Return [X, Y] of the center of cell containing provided text 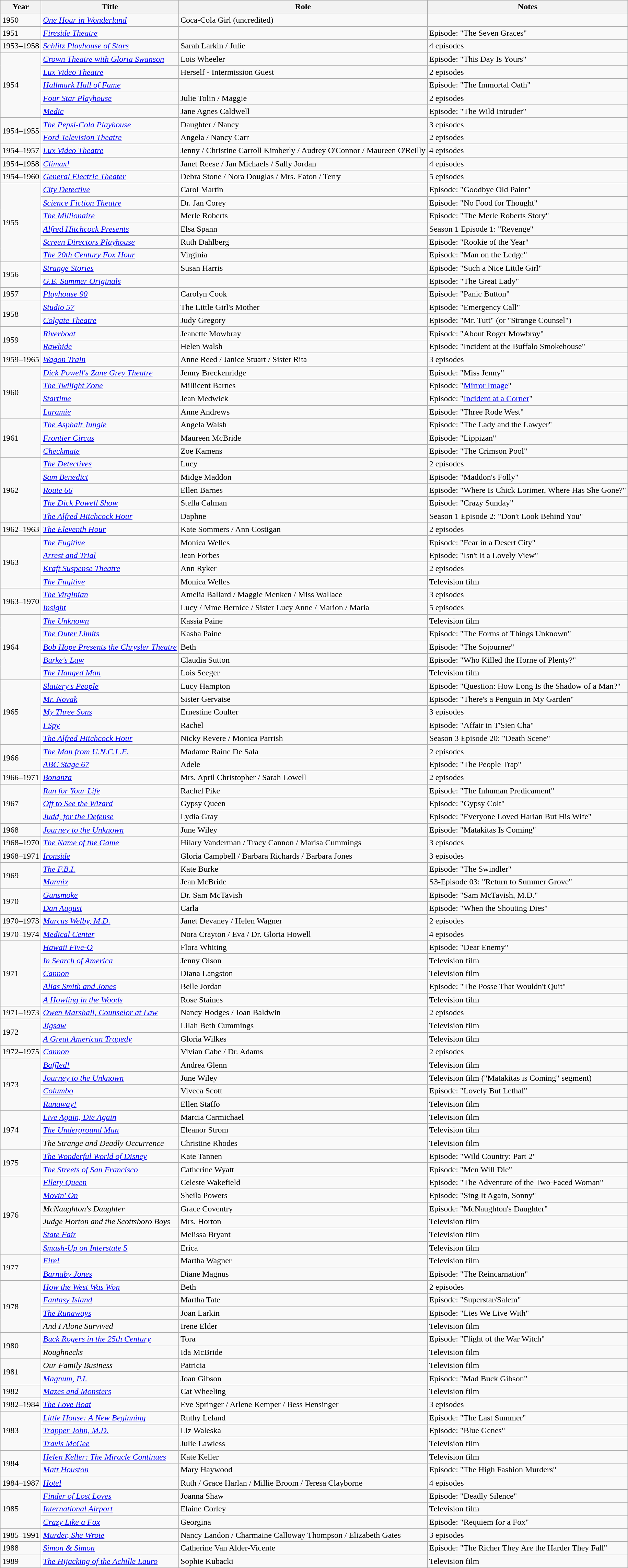
Episode: "Lovely But Lethal" [527, 1091]
Episode: "Mirror Image" [527, 386]
Studio 57 [110, 307]
Startime [110, 399]
Rose Staines [303, 1000]
Episode: "Lies We Live With" [527, 1313]
General Electric Theater [110, 177]
Marcus Welby, M.D. [110, 921]
1976 [21, 1215]
The Virginian [110, 595]
Lucy Hampton [303, 686]
Episode: "Mad Buck Gibson" [527, 1378]
1956 [21, 275]
Slattery's People [110, 686]
1971 [21, 973]
Judge Horton and the Scottsboro Boys [110, 1222]
Lydia Gray [303, 817]
Frontier Circus [110, 438]
1970 [21, 902]
International Airport [110, 1509]
McNaughton's Daughter [110, 1208]
Sophie Kubacki [303, 1561]
Episode: "No Food for Thought" [527, 203]
Zoe Kamens [303, 451]
Kassia Paine [303, 621]
Riverboat [110, 333]
Live Again, Die Again [110, 1117]
Roughnecks [110, 1352]
Episode: "Maddon's Folly" [527, 477]
Cat Wheeling [303, 1391]
Jenny Olson [303, 960]
Checkmate [110, 451]
Alfred Hitchcock Presents [110, 229]
Episode: "The Merle Roberts Story" [527, 216]
Episode: "Miss Jenny" [527, 372]
Episode: "The Last Summer" [527, 1418]
Episode: "The Forms of Things Unknown" [527, 634]
Joan Gibson [303, 1378]
Lucy / Mme Bernice / Sister Lucy Anne / Marion / Maria [303, 608]
Rawhide [110, 346]
The Hanged Man [110, 673]
Julie Tolin / Maggie [303, 98]
1954 [21, 85]
Judd, for the Defense [110, 817]
Baffled! [110, 1065]
Jane Agnes Caldwell [303, 111]
Nora Crayton / Eva / Dr. Gloria Howell [303, 934]
Elsa Spann [303, 229]
1980 [21, 1346]
The Outer Limits [110, 634]
1951 [21, 33]
Arrest and Trial [110, 555]
Ironside [110, 856]
Our Family Business [110, 1365]
Episode: "The Richer They Are the Harder They Fall" [527, 1548]
Merle Roberts [303, 216]
Run for Your Life [110, 790]
The Runaways [110, 1313]
Jean Medwick [303, 399]
The Name of the Game [110, 843]
Patricia [303, 1365]
Episode: "Rookie of the Year" [527, 242]
Episode: "Lippizan" [527, 438]
Climax! [110, 164]
Viveca Scott [303, 1091]
Herself - Intermission Guest [303, 72]
Medic [110, 111]
Episode: "Incident at the Buffalo Smokehouse" [527, 346]
State Fair [110, 1235]
Mazes and Monsters [110, 1391]
Claudia Sutton [303, 660]
Episode: "Wild Country: Part 2" [527, 1156]
Catherine Wyatt [303, 1169]
Jean McBride [303, 882]
Elaine Corley [303, 1509]
1977 [21, 1267]
Murder, She Wrote [110, 1535]
The Man from U.N.C.L.E. [110, 751]
Episode: "The Crimson Pool" [527, 451]
Fireside Theatre [110, 33]
Ford Television Theatre [110, 137]
Episode: "The Immortal Oath" [527, 85]
1961 [21, 438]
1984 [21, 1463]
Helen Keller: The Miracle Continues [110, 1457]
Kate Sommers / Ann Costigan [303, 529]
Episode: "Goodbye Old Paint" [527, 190]
ABC Stage 67 [110, 764]
1981 [21, 1372]
Carol Martin [303, 190]
Episode: "Three Rode West" [527, 412]
Rachel [303, 725]
Screen Directors Playhouse [110, 242]
Episode: "Matakitas Is Coming" [527, 830]
1970–1973 [21, 921]
Daphne [303, 516]
1968 [21, 830]
1968–1971 [21, 856]
Belle Jordan [303, 986]
Sheila Powers [303, 1195]
The Hijacking of the Achille Lauro [110, 1561]
Lois Seeger [303, 673]
Andrea Glenn [303, 1065]
Episode: "Flight of the War Witch" [527, 1339]
Simon & Simon [110, 1548]
Mrs. April Christopher / Sarah Lowell [303, 777]
Helen Walsh [303, 346]
City Detective [110, 190]
1974 [21, 1130]
The Pepsi-Cola Playhouse [110, 124]
1950 [21, 20]
Christine Rhodes [303, 1143]
Sarah Larkin / Julie [303, 46]
Episode: "Emergency Call" [527, 307]
Kate Burke [303, 869]
Georgina [303, 1522]
Route 66 [110, 490]
Nancy Landon / Charmaine Calloway Thompson / Elizabeth Gates [303, 1535]
Episode: "Fear in a Desert City" [527, 542]
Episode: "McNaughton's Daughter" [527, 1208]
Crown Theatre with Gloria Swanson [110, 59]
Bonanza [110, 777]
Episode: "Where Is Chick Lorimer, Where Has She Gone?" [527, 490]
Ruth / Grace Harlan / Millie Broom / Teresa Clayborne [303, 1483]
The Streets of San Francisco [110, 1169]
Dr. Jan Corey [303, 203]
Mary Haywood [303, 1470]
Diana Langston [303, 973]
Episode: "When the Shouting Dies" [527, 908]
Episode: "Superstar/Salem" [527, 1300]
The 20th Century Fox Hour [110, 255]
Episode: "About Roger Mowbray" [527, 333]
Buck Rogers in the 25th Century [110, 1339]
Ellen Barnes [303, 490]
The Detectives [110, 464]
Marcia Carmichael [303, 1117]
Jigsaw [110, 1026]
Kasha Paine [303, 634]
Lucy [303, 464]
Owen Marshall, Counselor at Law [110, 1013]
Maureen McBride [303, 438]
1965 [21, 712]
Bob Hope Presents the Chrysler Theatre [110, 647]
Episode: "The Reincarnation" [527, 1274]
Movin' On [110, 1195]
Episode: "The High Fashion Murders" [527, 1470]
Liz Waleska [303, 1431]
My Three Sons [110, 712]
1966 [21, 758]
1988 [21, 1548]
Grace Coventry [303, 1208]
1970–1974 [21, 934]
The Little Girl's Mother [303, 307]
Runaway! [110, 1104]
Kraft Suspense Theatre [110, 568]
S3-Episode 03: "Return to Summer Grove" [527, 882]
1973 [21, 1084]
Episode: "Mr. Tutt" (or "Strange Counsel") [527, 320]
Episode: "The People Trap" [527, 764]
1962–1963 [21, 529]
Gunsmoke [110, 895]
Episode: "The Posse That Wouldn't Quit" [527, 986]
Ernestine Coulter [303, 712]
One Hour in Wonderland [110, 20]
Ellery Queen [110, 1182]
Hilary Vanderman / Tracy Cannon / Marisa Cummings [303, 843]
Episode: "Sing It Again, Sonny" [527, 1195]
Alias Smith and Jones [110, 986]
Nancy Hodges / Joan Baldwin [303, 1013]
Episode: "The Adventure of the Two-Faced Woman" [527, 1182]
How the West Was Won [110, 1287]
1966–1971 [21, 777]
Matt Houston [110, 1470]
Catherine Van Alder-Vicente [303, 1548]
1989 [21, 1561]
1982–1984 [21, 1404]
Dr. Sam McTavish [303, 895]
Notes [527, 7]
Fantasy Island [110, 1300]
Nicky Revere / Monica Parrish [303, 738]
1963–1970 [21, 601]
Kate Tannen [303, 1156]
Medical Center [110, 934]
The Wonderful World of Disney [110, 1156]
The Millionaire [110, 216]
Episode: "This Day Is Yours" [527, 59]
Angela Walsh [303, 425]
Episode: "The Inhuman Predicament" [527, 790]
Insight [110, 608]
Debra Stone / Nora Douglas / Mrs. Eaton / Terry [303, 177]
1957 [21, 294]
Gloria Campbell / Barbara Richards / Barbara Jones [303, 856]
Travis McGee [110, 1444]
1962 [21, 490]
Janet Reese / Jan Michaels / Sally Jordan [303, 164]
Mannix [110, 882]
Episode: "Who Killed the Horne of Plenty?" [527, 660]
Television film ("Matakitas is Coming" segment) [527, 1078]
1955 [21, 222]
In Search of America [110, 960]
1959–1965 [21, 359]
Episode: "Blue Genes" [527, 1431]
The Twilight Zone [110, 386]
Celeste Wakefield [303, 1182]
Angela / Nancy Carr [303, 137]
Jeanette Mowbray [303, 333]
Laramie [110, 412]
Episode: "The Wild Intruder" [527, 111]
Episode: "Man on the Ledge" [527, 255]
Dick Powell's Zane Grey Theatre [110, 372]
Role [303, 7]
1985–1991 [21, 1535]
Lois Wheeler [303, 59]
Julie Lawless [303, 1444]
Ruthy Leland [303, 1418]
Sam Benedict [110, 477]
Stella Calman [303, 503]
Martha Tate [303, 1300]
Hawaii Five-O [110, 947]
1954–1957 [21, 150]
Smash-Up on Interstate 5 [110, 1248]
Magnum, P.I. [110, 1378]
The Dick Powell Show [110, 503]
Episode: "Crazy Sunday" [527, 503]
Strange Stories [110, 268]
Jenny / Christine Carroll Kimberly / Audrey O'Connor / Maureen O'Reilly [303, 150]
1968–1970 [21, 843]
1983 [21, 1431]
Episode: "Gypsy Colt" [527, 804]
1963 [21, 562]
Episode: "Men Will Die" [527, 1169]
Eleanor Strom [303, 1130]
Little House: A New Beginning [110, 1418]
Off to See the Wizard [110, 804]
Dan August [110, 908]
1972 [21, 1032]
1964 [21, 647]
Madame Raine De Sala [303, 751]
Judy Gregory [303, 320]
Episode: "Sam McTavish, M.D." [527, 895]
Title [110, 7]
Science Fiction Theatre [110, 203]
1975 [21, 1163]
1984–1987 [21, 1483]
1967 [21, 803]
Four Star Playhouse [110, 98]
Midge Maddon [303, 477]
The Love Boat [110, 1404]
Episode: "Such a Nice Little Girl" [527, 268]
Tora [303, 1339]
Episode: "There's a Penguin in My Garden" [527, 699]
1953–1958 [21, 46]
The Unknown [110, 621]
Episode: "Everyone Loved Harlan But His Wife" [527, 817]
Erica [303, 1248]
Colgate Theatre [110, 320]
Adele [303, 764]
Eve Springer / Arlene Kemper / Bess Hensinger [303, 1404]
Lilah Beth Cummings [303, 1026]
Mr. Novak [110, 699]
Trapper John, M.D. [110, 1431]
Jenny Breckenridge [303, 372]
Schlitz Playhouse of Stars [110, 46]
Joan Larkin [303, 1313]
Episode: "The Lady and the Lawyer" [527, 425]
Burke's Law [110, 660]
Jean Forbes [303, 555]
Vivian Cabe / Dr. Adams [303, 1052]
1969 [21, 875]
Episode: "Dear Enemy" [527, 947]
Kate Keller [303, 1457]
Playhouse 90 [110, 294]
Crazy Like a Fox [110, 1522]
1978 [21, 1306]
Hotel [110, 1483]
The Eleventh Hour [110, 529]
Season 1 Episode 1: "Revenge" [527, 229]
Millicent Barnes [303, 386]
Barnaby Jones [110, 1274]
Episode: "Requiem for a Fox" [527, 1522]
Episode: "Affair in T'Sien Cha" [527, 725]
1958 [21, 314]
Episode: "The Great Lady" [527, 281]
A Great American Tragedy [110, 1039]
And I Alone Survived [110, 1326]
1960 [21, 392]
Mrs. Horton [303, 1222]
Episode: "The Sojourner" [527, 647]
Ellen Staffo [303, 1104]
Irene Elder [303, 1326]
Year [21, 7]
Episode: "Isn't It a Lovely View" [527, 555]
Virginia [303, 255]
Episode: "The Swindler" [527, 869]
1982 [21, 1391]
Gypsy Queen [303, 804]
1954–1958 [21, 164]
Hallmark Hall of Fame [110, 85]
Episode: "Incident at a Corner" [527, 399]
Episode: "The Seven Graces" [527, 33]
Amelia Ballard / Maggie Menken / Miss Wallace [303, 595]
1971–1973 [21, 1013]
The F.B.I. [110, 869]
Ann Ryker [303, 568]
Fire! [110, 1261]
Gloria Wilkes [303, 1039]
Episode: "Question: How Long Is the Shadow of a Man?" [527, 686]
Carla [303, 908]
A Howling in the Woods [110, 1000]
Coca-Cola Girl (uncredited) [303, 20]
Carolyn Cook [303, 294]
Sister Gervaise [303, 699]
Finder of Lost Loves [110, 1496]
The Underground Man [110, 1130]
Anne Reed / Janice Stuart / Sister Rita [303, 359]
Season 1 Episode 2: "Don't Look Behind You" [527, 516]
1954–1960 [21, 177]
Joanna Shaw [303, 1496]
1959 [21, 340]
Melissa Bryant [303, 1235]
1985 [21, 1509]
Ruth Dahlberg [303, 242]
Susan Harris [303, 268]
I Spy [110, 725]
The Asphalt Jungle [110, 425]
1954–1955 [21, 131]
The Strange and Deadly Occurrence [110, 1143]
G.E. Summer Originals [110, 281]
Ida McBride [303, 1352]
Wagon Train [110, 359]
Episode: "Deadly Silence" [527, 1496]
Janet Devaney / Helen Wagner [303, 921]
Season 3 Episode 20: "Death Scene" [527, 738]
Martha Wagner [303, 1261]
1972–1975 [21, 1052]
Anne Andrews [303, 412]
Rachel Pike [303, 790]
Episode: "Panic Button" [527, 294]
Daughter / Nancy [303, 124]
Flora Whiting [303, 947]
Columbo [110, 1091]
Diane Magnus [303, 1274]
